For the text-containing cell, return its midpoint in [x, y] coordinate format. 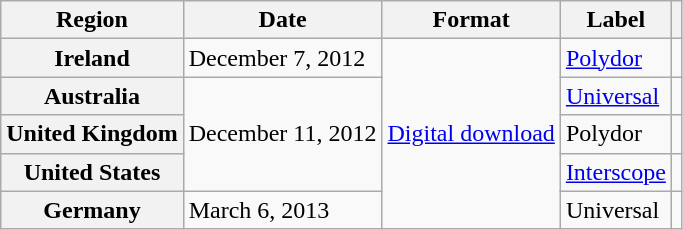
Ireland [92, 58]
Interscope [616, 172]
Region [92, 20]
Germany [92, 210]
Digital download [471, 134]
December 11, 2012 [282, 134]
United States [92, 172]
Label [616, 20]
United Kingdom [92, 134]
December 7, 2012 [282, 58]
March 6, 2013 [282, 210]
Date [282, 20]
Format [471, 20]
Australia [92, 96]
